Locate the cell with the specified text and output its (x, y) center coordinate. 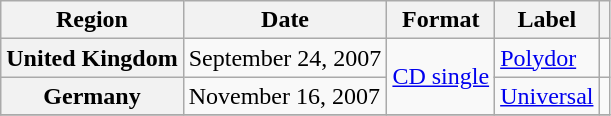
Label (547, 20)
Date (285, 20)
Germany (92, 96)
United Kingdom (92, 58)
November 16, 2007 (285, 96)
Polydor (547, 58)
CD single (441, 77)
Format (441, 20)
Universal (547, 96)
Region (92, 20)
September 24, 2007 (285, 58)
